Capture the cell that displays the provided text and extract its (x, y) central coordinate. 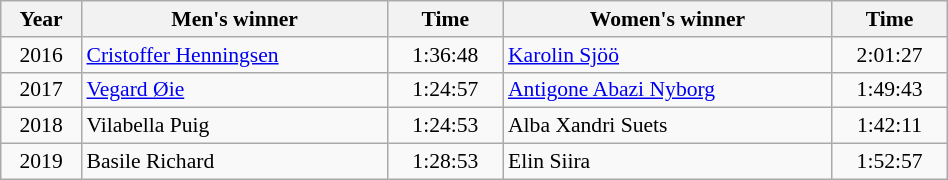
1:49:43 (890, 90)
2016 (42, 55)
Antigone Abazi Nyborg (668, 90)
1:24:57 (446, 90)
2018 (42, 126)
2019 (42, 162)
2017 (42, 90)
Cristoffer Henningsen (234, 55)
Elin Siira (668, 162)
Karolin Sjöö (668, 55)
1:52:57 (890, 162)
1:42:11 (890, 126)
Basile Richard (234, 162)
2:01:27 (890, 55)
1:36:48 (446, 55)
Women's winner (668, 19)
1:28:53 (446, 162)
Vegard Øie (234, 90)
Men's winner (234, 19)
1:24:53 (446, 126)
Vilabella Puig (234, 126)
Alba Xandri Suets (668, 126)
Year (42, 19)
